Pinpoint the cell where the given text exists, returning its (X, Y) midpoint coordinate. 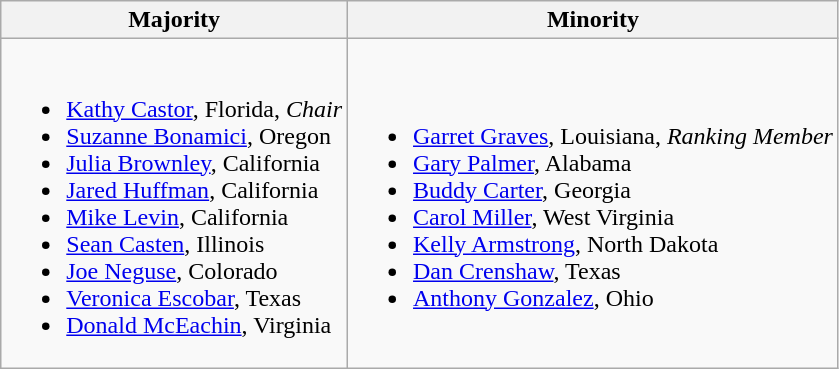
Majority (174, 20)
Minority (594, 20)
